Detect which cell encompasses the target text, then output its [x, y] center coordinate. 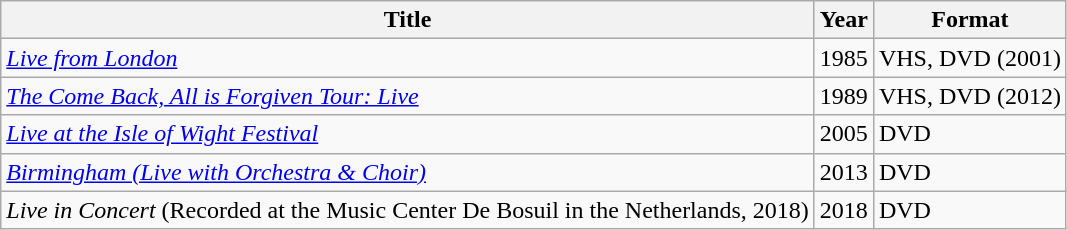
VHS, DVD (2012) [970, 96]
Birmingham (Live with Orchestra & Choir) [408, 172]
Format [970, 20]
1989 [844, 96]
Live at the Isle of Wight Festival [408, 134]
Title [408, 20]
The Come Back, All is Forgiven Tour: Live [408, 96]
2018 [844, 210]
VHS, DVD (2001) [970, 58]
Live from London [408, 58]
1985 [844, 58]
Live in Concert (Recorded at the Music Center De Bosuil in the Netherlands, 2018) [408, 210]
2013 [844, 172]
Year [844, 20]
2005 [844, 134]
